Find where the given text appears and provide that cell's center as (X, Y) coordinate. 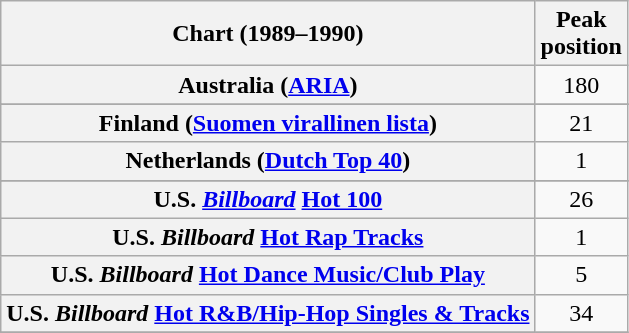
5 (581, 275)
U.S. Billboard Hot 100 (268, 199)
Finland (Suomen virallinen lista) (268, 123)
Peakposition (581, 34)
U.S. Billboard Hot Dance Music/Club Play (268, 275)
21 (581, 123)
U.S. Billboard Hot R&B/Hip-Hop Singles & Tracks (268, 313)
U.S. Billboard Hot Rap Tracks (268, 237)
Chart (1989–1990) (268, 34)
34 (581, 313)
26 (581, 199)
Australia (ARIA) (268, 85)
180 (581, 85)
Netherlands (Dutch Top 40) (268, 161)
